Scan for the cell matching the given text and deliver its (X, Y) coordinate at center. 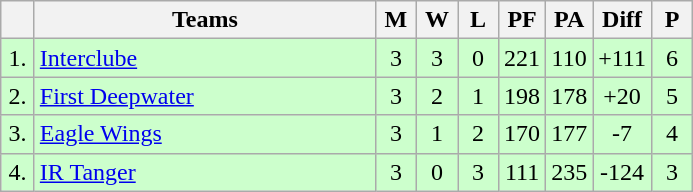
Diff (622, 20)
Teams (204, 20)
M (396, 20)
178 (570, 96)
Eagle Wings (204, 134)
First Deepwater (204, 96)
111 (522, 172)
177 (570, 134)
W (436, 20)
+20 (622, 96)
P (672, 20)
1. (18, 58)
110 (570, 58)
PF (522, 20)
PA (570, 20)
2. (18, 96)
221 (522, 58)
-124 (622, 172)
4. (18, 172)
235 (570, 172)
4 (672, 134)
Interclube (204, 58)
3. (18, 134)
IR Tanger (204, 172)
5 (672, 96)
6 (672, 58)
+111 (622, 58)
L (478, 20)
170 (522, 134)
198 (522, 96)
-7 (622, 134)
